Return [X, Y] of the center of cell containing provided text 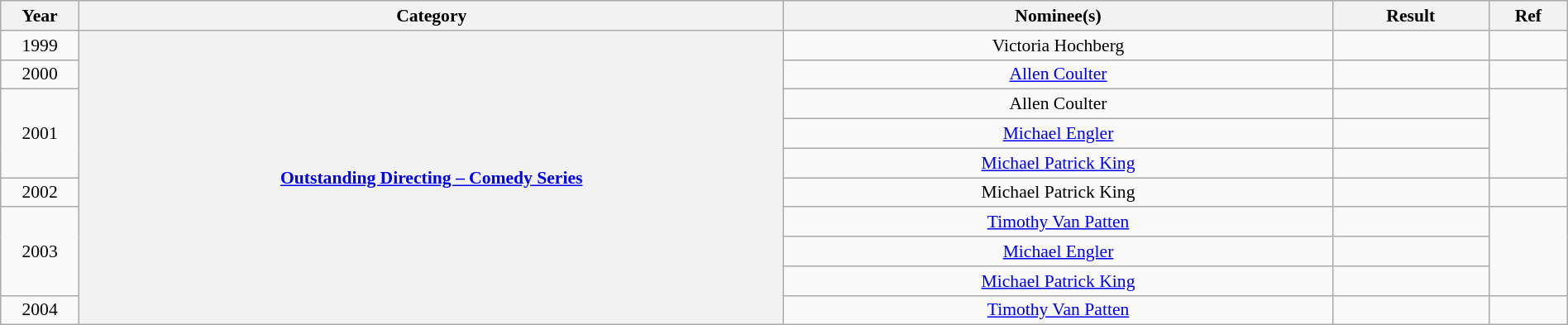
Result [1411, 16]
Ref [1528, 16]
2002 [40, 193]
Outstanding Directing – Comedy Series [432, 178]
1999 [40, 45]
2001 [40, 134]
Year [40, 16]
2003 [40, 251]
2000 [40, 74]
Category [432, 16]
Victoria Hochberg [1059, 45]
Nominee(s) [1059, 16]
2004 [40, 310]
